For the text-containing cell, return its midpoint in [x, y] coordinate format. 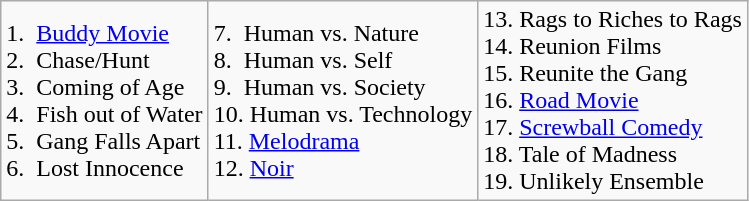
7. Human vs. Nature8. Human vs. Self9. Human vs. Society10. Human vs. Technology11. Melodrama12. Noir [343, 101]
1. Buddy Movie2. Chase/Hunt3. Coming of Age4. Fish out of Water5. Gang Falls Apart6. Lost Innocence [104, 101]
13. Rags to Riches to Rags14. Reunion Films15. Reunite the Gang16. Road Movie17. Screwball Comedy18. Tale of Madness19. Unlikely Ensemble [613, 101]
